Determine the (X, Y) coordinate at the center of the cell enclosing the given text.  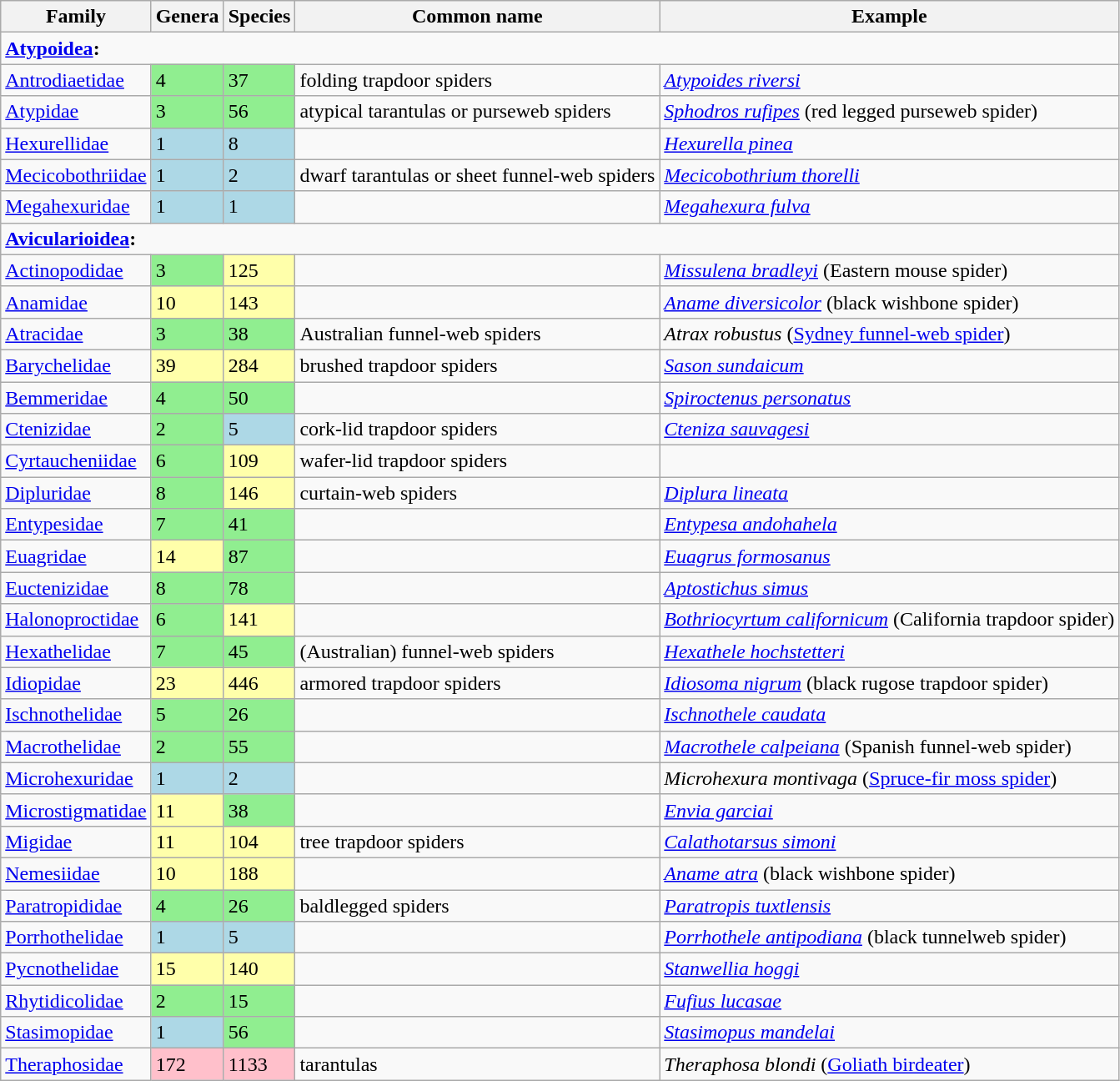
atypical tarantulas or purseweb spiders (477, 112)
Microstigmatidae (76, 810)
Pycnothelidae (76, 969)
Aname diversicolor (black wishbone spider) (889, 302)
Rhytidicolidae (76, 1001)
baldlegged spiders (477, 905)
Nemesiidae (76, 873)
78 (259, 588)
Euctenizidae (76, 588)
Mecicobothrium thorelli (889, 175)
(Australian) funnel-web spiders (477, 651)
Hexathelidae (76, 651)
Ischnothele caudata (889, 715)
folding trapdoor spiders (477, 80)
284 (259, 365)
dwarf tarantulas or sheet funnel-web spiders (477, 175)
Paratropis tuxtlensis (889, 905)
45 (259, 651)
Barychelidae (76, 365)
Migidae (76, 842)
125 (259, 270)
50 (259, 398)
37 (259, 80)
Theraphosidae (76, 1064)
Macrothelidae (76, 747)
14 (187, 556)
Antrodiaetidae (76, 80)
Microhexuridae (76, 778)
143 (259, 302)
109 (259, 461)
tarantulas (477, 1064)
Idiosoma nigrum (black rugose trapdoor spider) (889, 683)
tree trapdoor spiders (477, 842)
Hexathele hochstetteri (889, 651)
Example (889, 17)
1133 (259, 1064)
172 (187, 1064)
39 (187, 365)
curtain-web spiders (477, 493)
Entypesa andohahela (889, 525)
Microhexura montivaga (Spruce-fir moss spider) (889, 778)
Dipluridae (76, 493)
141 (259, 620)
Bothriocyrtum californicum (California trapdoor spider) (889, 620)
Atracidae (76, 334)
Species (259, 17)
Aname atra (black wishbone spider) (889, 873)
brushed trapdoor spiders (477, 365)
Aptostichus simus (889, 588)
Envia garciai (889, 810)
Hexurella pinea (889, 143)
Paratropididae (76, 905)
Euagridae (76, 556)
Atypoides riversi (889, 80)
23 (187, 683)
Atrax robustus (Sydney funnel-web spider) (889, 334)
104 (259, 842)
Common name (477, 17)
Stasimopidae (76, 1033)
Avicularioidea: (560, 239)
Megahexura fulva (889, 207)
Sason sundaicum (889, 365)
Ischnothelidae (76, 715)
Idiopidae (76, 683)
Calathotarsus simoni (889, 842)
Megahexuridae (76, 207)
Halonoproctidae (76, 620)
Stasimopus mandelai (889, 1033)
Fufius lucasae (889, 1001)
Diplura lineata (889, 493)
Sphodros rufipes (red legged purseweb spider) (889, 112)
Hexurellidae (76, 143)
Porrhothelidae (76, 938)
Bemmeridae (76, 398)
Stanwellia hoggi (889, 969)
wafer-lid trapdoor spiders (477, 461)
Actinopodidae (76, 270)
Australian funnel-web spiders (477, 334)
41 (259, 525)
140 (259, 969)
Missulena bradleyi (Eastern mouse spider) (889, 270)
55 (259, 747)
87 (259, 556)
Mecicobothriidae (76, 175)
Spiroctenus personatus (889, 398)
Family (76, 17)
Porrhothele antipodiana (black tunnelweb spider) (889, 938)
446 (259, 683)
Cteniza sauvagesi (889, 430)
Atypidae (76, 112)
188 (259, 873)
146 (259, 493)
Euagrus formosanus (889, 556)
cork-lid trapdoor spiders (477, 430)
Genera (187, 17)
Cyrtaucheniidae (76, 461)
Entypesidae (76, 525)
Ctenizidae (76, 430)
armored trapdoor spiders (477, 683)
Anamidae (76, 302)
Macrothele calpeiana (Spanish funnel-web spider) (889, 747)
Atypoidea: (560, 48)
Theraphosa blondi (Goliath birdeater) (889, 1064)
